Return (X, Y) of the center of cell containing provided text 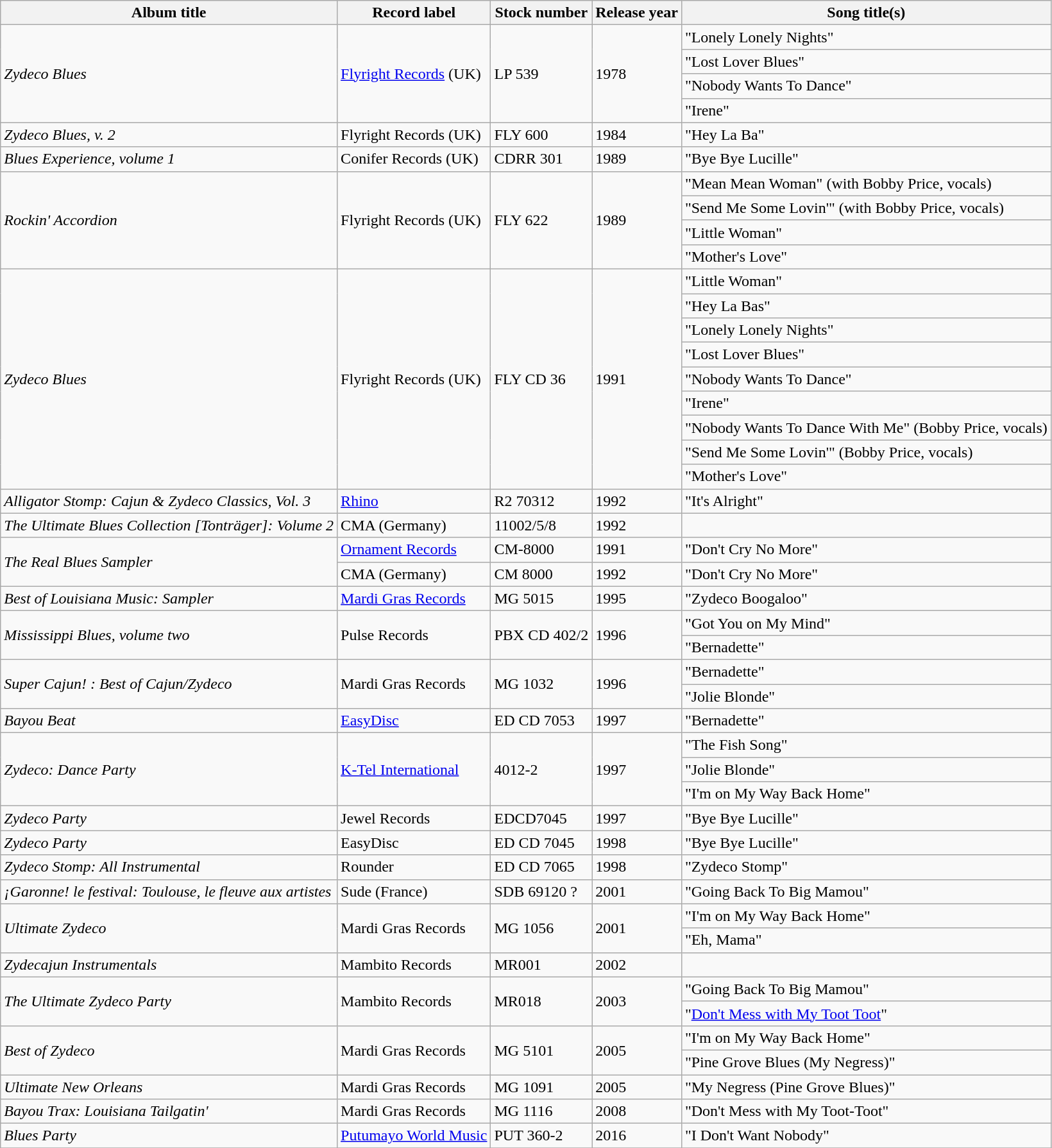
Best of Louisiana Music: Sampler (169, 598)
K-Tel International (414, 770)
EDCD7045 (541, 818)
ED CD 7053 (541, 721)
Best of Zydeco (169, 1050)
"Got You on My Mind" (866, 623)
1978 (637, 74)
Pulse Records (414, 635)
ED CD 7045 (541, 843)
2008 (637, 1111)
SDB 69120 ? (541, 891)
"Eh, Mama" (866, 940)
CM 8000 (541, 574)
R2 70312 (541, 501)
Alligator Stomp: Cajun & Zydeco Classics, Vol. 3 (169, 501)
"Mean Mean Woman" (with Bobby Price, vocals) (866, 183)
The Ultimate Blues Collection [Tonträger]: Volume 2 (169, 525)
Rockin' Accordion (169, 220)
Mississippi Blues, volume two (169, 635)
"It's Alright" (866, 501)
CDRR 301 (541, 159)
11002/5/8 (541, 525)
2002 (637, 965)
Bayou Beat (169, 721)
ED CD 7065 (541, 867)
Ultimate Zydeco (169, 928)
"Zydeco Stomp" (866, 867)
The Ultimate Zydeco Party (169, 1001)
2016 (637, 1136)
MG 1116 (541, 1111)
Rounder (414, 867)
MG 1032 (541, 684)
Release year (637, 13)
Zydecajun Instrumentals (169, 965)
MG 5015 (541, 598)
"Don't Mess with My Toot Toot" (866, 1013)
"Don't Mess with My Toot-Toot" (866, 1111)
"I Don't Want Nobody" (866, 1136)
FLY 600 (541, 135)
LP 539 (541, 74)
MG 1091 (541, 1087)
¡Garonne! le festival: Toulouse, le fleuve aux artistes (169, 891)
Zydeco Blues, v. 2 (169, 135)
"My Negress (Pine Grove Blues)" (866, 1087)
Rhino (414, 501)
CM-8000 (541, 550)
Sude (France) (414, 891)
MR001 (541, 965)
Blues Party (169, 1136)
4012-2 (541, 770)
Stock number (541, 13)
Putumayo World Music (414, 1136)
FLY 622 (541, 220)
Super Cajun! : Best of Cajun/Zydeco (169, 684)
"Hey La Ba" (866, 135)
MG 5101 (541, 1050)
2003 (637, 1001)
Zydeco: Dance Party (169, 770)
1984 (637, 135)
Blues Experience, volume 1 (169, 159)
"Hey La Bas" (866, 306)
Record label (414, 13)
1995 (637, 598)
The Real Blues Sampler (169, 562)
Bayou Trax: Louisiana Tailgatin' (169, 1111)
"The Fish Song" (866, 745)
MG 1056 (541, 928)
Zydeco Stomp: All Instrumental (169, 867)
FLY CD 36 (541, 378)
Album title (169, 13)
PBX CD 402/2 (541, 635)
PUT 360-2 (541, 1136)
"Zydeco Boogaloo" (866, 598)
Conifer Records (UK) (414, 159)
"Nobody Wants To Dance With Me" (Bobby Price, vocals) (866, 428)
MR018 (541, 1001)
Ornament Records (414, 550)
"Send Me Some Lovin'" (Bobby Price, vocals) (866, 452)
Ultimate New Orleans (169, 1087)
Jewel Records (414, 818)
"Pine Grove Blues (My Negress)" (866, 1062)
"Send Me Some Lovin'" (with Bobby Price, vocals) (866, 208)
Song title(s) (866, 13)
